Provide the (x, y) coordinate of the cell's center where the given text is located.  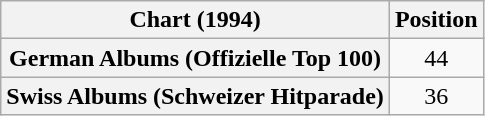
Position (436, 20)
Swiss Albums (Schweizer Hitparade) (196, 96)
44 (436, 58)
German Albums (Offizielle Top 100) (196, 58)
Chart (1994) (196, 20)
36 (436, 96)
